Locate the cell with the specified text and output its (x, y) center coordinate. 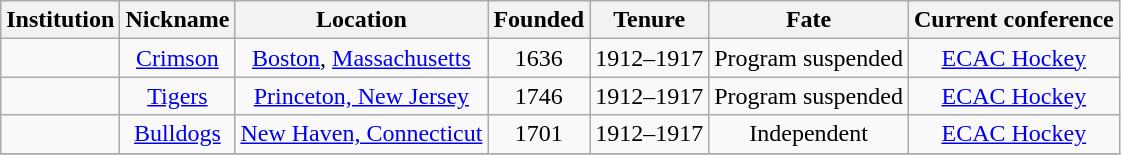
1701 (539, 134)
Tigers (178, 96)
New Haven, Connecticut (362, 134)
1746 (539, 96)
Bulldogs (178, 134)
Nickname (178, 20)
Boston, Massachusetts (362, 58)
Current conference (1014, 20)
Tenure (650, 20)
Fate (809, 20)
1636 (539, 58)
Crimson (178, 58)
Independent (809, 134)
Founded (539, 20)
Princeton, New Jersey (362, 96)
Institution (60, 20)
Location (362, 20)
